Scan for the cell matching the given text and deliver its (X, Y) coordinate at center. 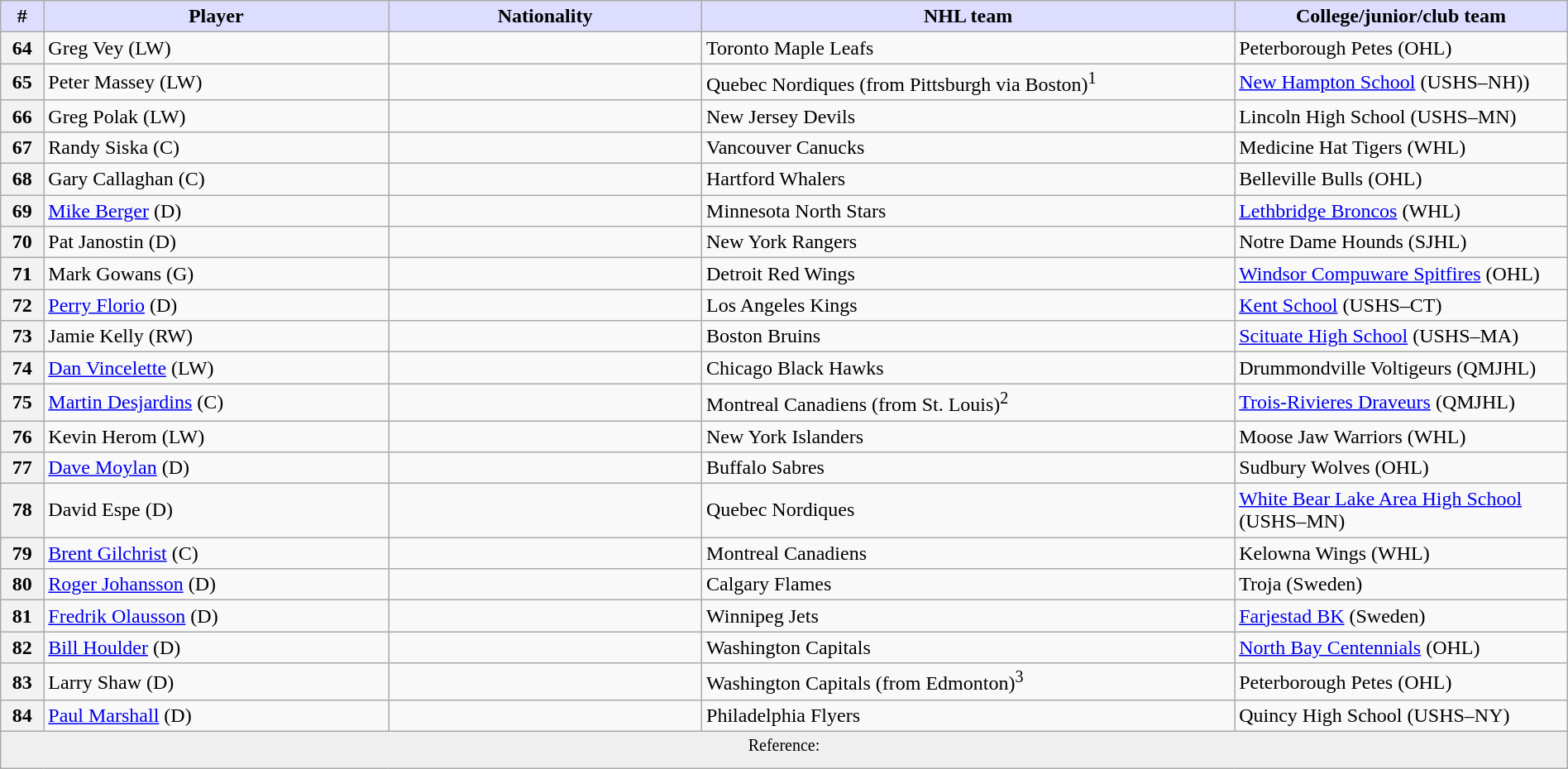
Martin Desjardins (C) (217, 402)
Quebec Nordiques (from Pittsburgh via Boston)1 (968, 83)
84 (22, 716)
78 (22, 511)
Trois-Rivieres Draveurs (QMJHL) (1401, 402)
Detroit Red Wings (968, 274)
Quebec Nordiques (968, 511)
Vancouver Canucks (968, 147)
Dan Vincelette (LW) (217, 368)
68 (22, 179)
Greg Polak (LW) (217, 116)
Buffalo Sabres (968, 468)
75 (22, 402)
# (22, 17)
Brent Gilchrist (C) (217, 553)
Player (217, 17)
New York Islanders (968, 437)
73 (22, 337)
Philadelphia Flyers (968, 716)
Boston Bruins (968, 337)
Fredrik Olausson (D) (217, 616)
Montreal Canadiens (968, 553)
Gary Callaghan (C) (217, 179)
Drummondville Voltigeurs (QMJHL) (1401, 368)
Scituate High School (USHS–MA) (1401, 337)
Hartford Whalers (968, 179)
Quincy High School (USHS–NY) (1401, 716)
Mike Berger (D) (217, 211)
67 (22, 147)
Larry Shaw (D) (217, 681)
71 (22, 274)
Perry Florio (D) (217, 305)
Bill Houlder (D) (217, 647)
74 (22, 368)
70 (22, 242)
Washington Capitals (from Edmonton)3 (968, 681)
82 (22, 647)
Peter Massey (LW) (217, 83)
Belleville Bulls (OHL) (1401, 179)
Troja (Sweden) (1401, 585)
Calgary Flames (968, 585)
Medicine Hat Tigers (WHL) (1401, 147)
81 (22, 616)
Nationality (546, 17)
77 (22, 468)
80 (22, 585)
Mark Gowans (G) (217, 274)
Notre Dame Hounds (SJHL) (1401, 242)
White Bear Lake Area High School (USHS–MN) (1401, 511)
83 (22, 681)
64 (22, 48)
Washington Capitals (968, 647)
Farjestad BK (Sweden) (1401, 616)
Kevin Herom (LW) (217, 437)
Minnesota North Stars (968, 211)
65 (22, 83)
Randy Siska (C) (217, 147)
New Hampton School (USHS–NH)) (1401, 83)
Montreal Canadiens (from St. Louis)2 (968, 402)
Sudbury Wolves (OHL) (1401, 468)
Pat Janostin (D) (217, 242)
72 (22, 305)
New York Rangers (968, 242)
76 (22, 437)
Chicago Black Hawks (968, 368)
Kent School (USHS–CT) (1401, 305)
Greg Vey (LW) (217, 48)
David Espe (D) (217, 511)
Winnipeg Jets (968, 616)
Lethbridge Broncos (WHL) (1401, 211)
79 (22, 553)
North Bay Centennials (OHL) (1401, 647)
Lincoln High School (USHS–MN) (1401, 116)
Los Angeles Kings (968, 305)
Dave Moylan (D) (217, 468)
Reference: (784, 751)
Toronto Maple Leafs (968, 48)
Windsor Compuware Spitfires (OHL) (1401, 274)
New Jersey Devils (968, 116)
College/junior/club team (1401, 17)
NHL team (968, 17)
Roger Johansson (D) (217, 585)
Kelowna Wings (WHL) (1401, 553)
Moose Jaw Warriors (WHL) (1401, 437)
Jamie Kelly (RW) (217, 337)
69 (22, 211)
Paul Marshall (D) (217, 716)
66 (22, 116)
